From the cell containing the given text, extract its center point as [X, Y] coordinate. 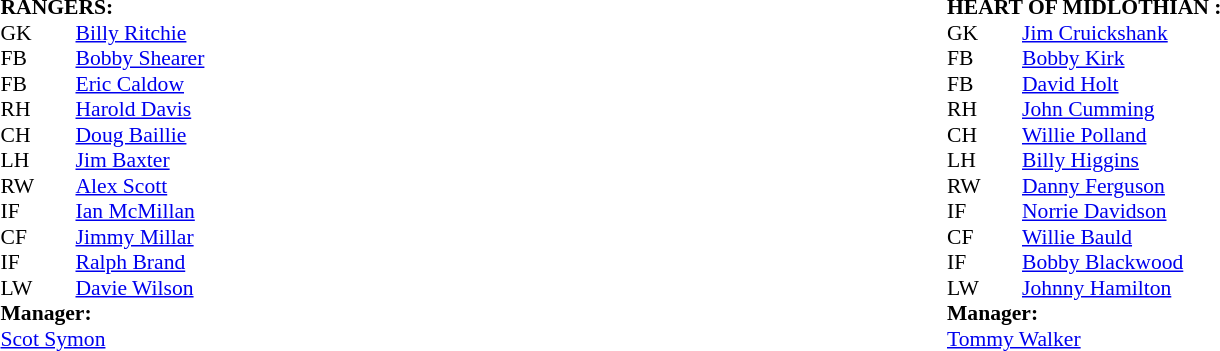
Jim Baxter [140, 161]
Ian McMillan [140, 211]
Jimmy Millar [140, 237]
Bobby Shearer [140, 59]
Manager: [102, 313]
Alex Scott [140, 186]
Eric Caldow [140, 84]
Doug Baillie [140, 135]
Billy Ritchie [140, 33]
Ralph Brand [140, 263]
Harold Davis [140, 109]
Davie Wilson [140, 288]
